Find where the given text appears and provide that cell's center as [X, Y] coordinate. 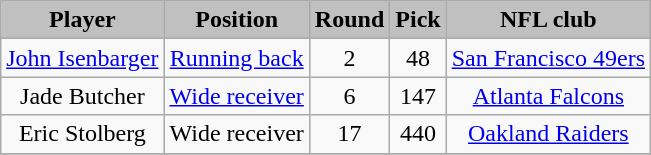
17 [349, 134]
Pick [418, 20]
Position [236, 20]
48 [418, 58]
Oakland Raiders [548, 134]
Round [349, 20]
John Isenbarger [82, 58]
NFL club [548, 20]
Atlanta Falcons [548, 96]
Eric Stolberg [82, 134]
440 [418, 134]
147 [418, 96]
2 [349, 58]
6 [349, 96]
Jade Butcher [82, 96]
San Francisco 49ers [548, 58]
Running back [236, 58]
Player [82, 20]
